Capture the cell that displays the provided text and extract its (X, Y) central coordinate. 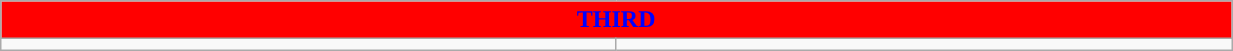
THIRD (616, 20)
